Identify which cell holds the provided text, then report its (X, Y) central coordinate. 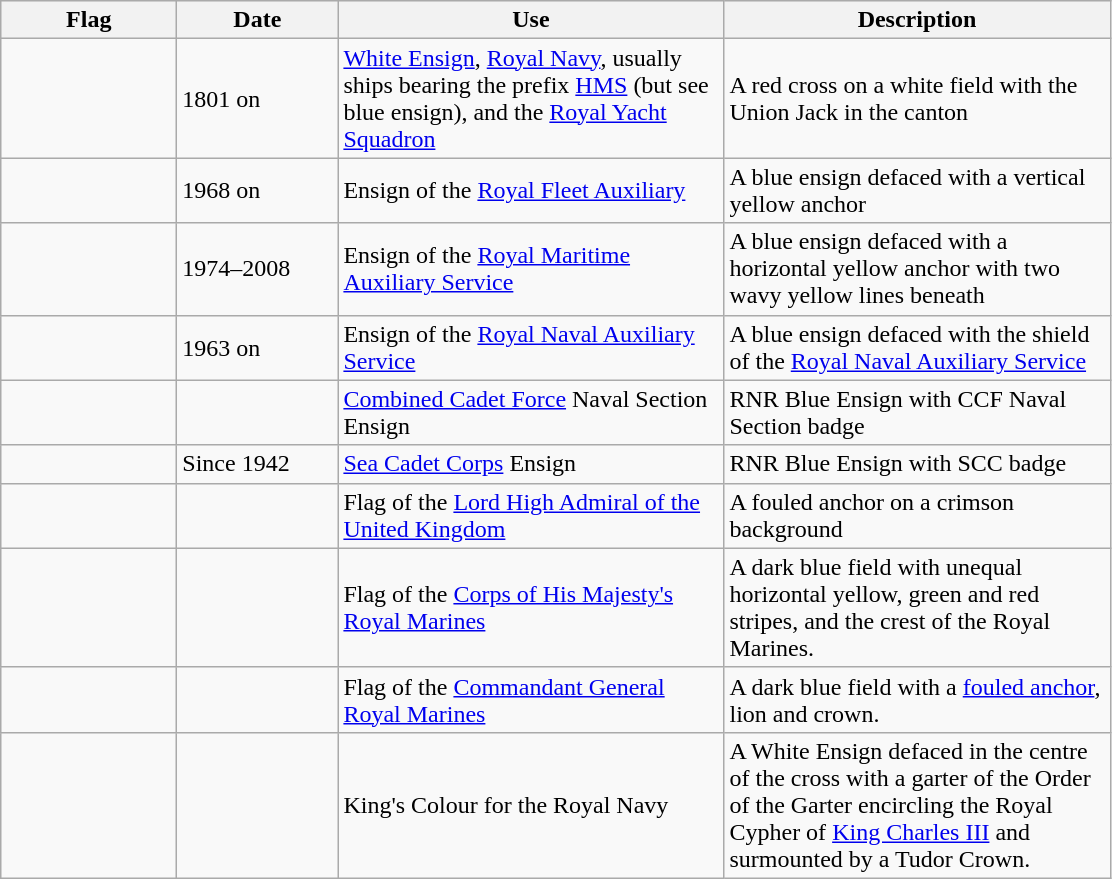
RNR Blue Ensign with CCF Naval Section badge (917, 412)
Date (258, 20)
A red cross on a white field with the Union Jack in the canton (917, 98)
Ensign of the Royal Naval Auxiliary Service (531, 348)
A blue ensign defaced with a vertical yellow anchor (917, 190)
Ensign of the Royal Maritime Auxiliary Service (531, 269)
Flag of the Commandant General Royal Marines (531, 700)
Flag of the Corps of His Majesty's Royal Marines (531, 608)
A blue ensign defaced with the shield of the Royal Naval Auxiliary Service (917, 348)
Flag of the Lord High Admiral of the United Kingdom (531, 516)
Use (531, 20)
RNR Blue Ensign with SCC badge (917, 464)
Since 1942 (258, 464)
1974–2008 (258, 269)
1963 on (258, 348)
Ensign of the Royal Fleet Auxiliary (531, 190)
Description (917, 20)
1801 on (258, 98)
Sea Cadet Corps Ensign (531, 464)
A blue ensign defaced with a horizontal yellow anchor with two wavy yellow lines beneath (917, 269)
White Ensign, Royal Navy, usually ships bearing the prefix HMS (but see blue ensign), and the Royal Yacht Squadron (531, 98)
A dark blue field with a fouled anchor, lion and crown. (917, 700)
A dark blue field with unequal horizontal yellow, green and red stripes, and the crest of the Royal Marines. (917, 608)
A fouled anchor on a crimson background (917, 516)
King's Colour for the Royal Navy (531, 805)
Combined Cadet Force Naval Section Ensign (531, 412)
Flag (89, 20)
1968 on (258, 190)
